Search for the cell housing the specified text and yield its (x, y) center coordinate. 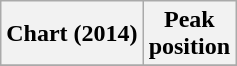
Peak position (189, 34)
Chart (2014) (72, 34)
